Provide the (X, Y) coordinate of the cell's center where the given text is located.  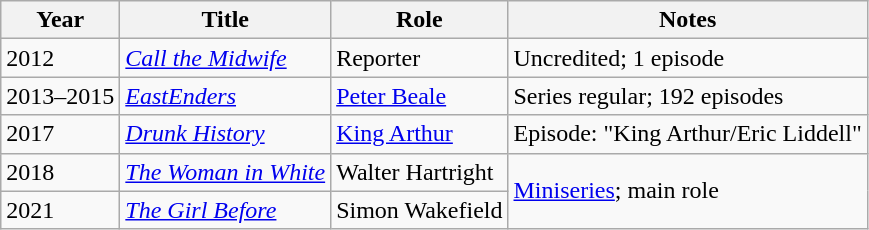
Uncredited; 1 episode (688, 58)
Episode: "King Arthur/Eric Liddell" (688, 134)
Series regular; 192 episodes (688, 96)
Walter Hartright (420, 172)
2018 (60, 172)
Peter Beale (420, 96)
Role (420, 20)
EastEnders (226, 96)
2017 (60, 134)
Year (60, 20)
King Arthur (420, 134)
Drunk History (226, 134)
2013–2015 (60, 96)
Simon Wakefield (420, 210)
Call the Midwife (226, 58)
Reporter (420, 58)
Miniseries; main role (688, 191)
The Girl Before (226, 210)
2012 (60, 58)
The Woman in White (226, 172)
Title (226, 20)
Notes (688, 20)
2021 (60, 210)
